Locate the cell with the specified text and output its (X, Y) center coordinate. 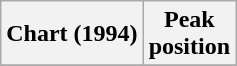
Peakposition (189, 34)
Chart (1994) (72, 34)
